Find where the given text appears and provide that cell's center as (x, y) coordinate. 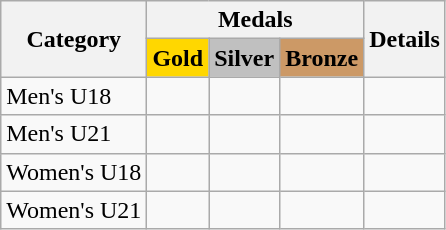
Details (405, 39)
Medals (256, 20)
Women's U18 (74, 172)
Gold (178, 58)
Men's U18 (74, 96)
Bronze (322, 58)
Category (74, 39)
Men's U21 (74, 134)
Women's U21 (74, 210)
Silver (244, 58)
